Search for the cell housing the specified text and yield its (X, Y) center coordinate. 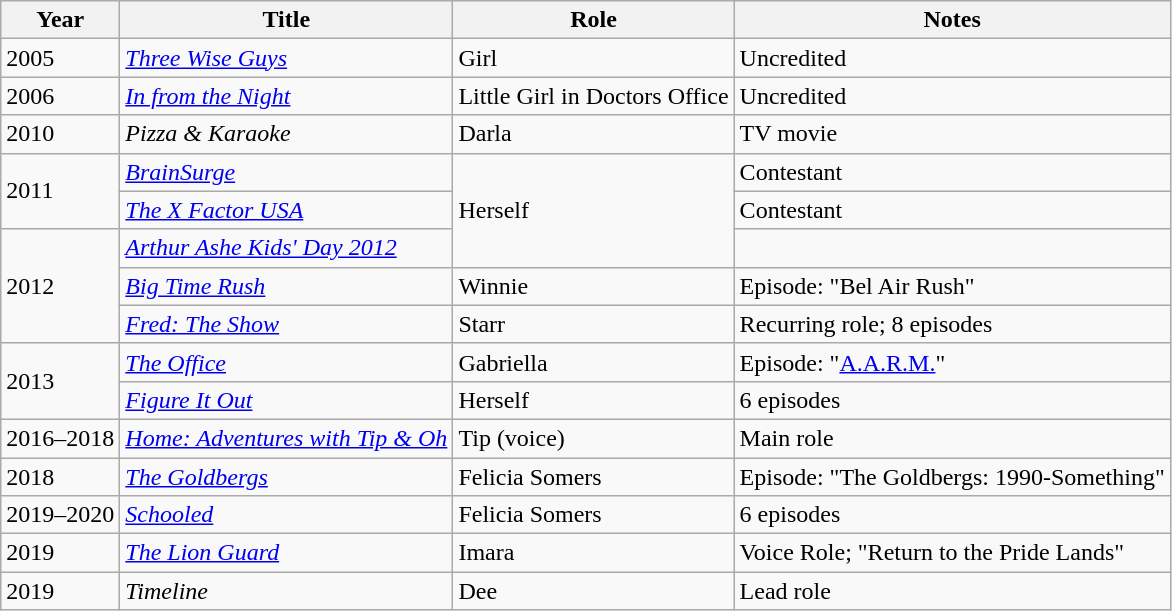
Title (286, 20)
Notes (952, 20)
TV movie (952, 134)
Recurring role; 8 episodes (952, 324)
Fred: The Show (286, 324)
Arthur Ashe Kids' Day 2012 (286, 248)
Timeline (286, 591)
Lead role (952, 591)
Role (594, 20)
Schooled (286, 515)
Gabriella (594, 362)
Episode: "Bel Air Rush" (952, 286)
2019–2020 (60, 515)
Three Wise Guys (286, 58)
2011 (60, 191)
2018 (60, 477)
Year (60, 20)
The Lion Guard (286, 553)
Little Girl in Doctors Office (594, 96)
The Office (286, 362)
The Goldbergs (286, 477)
Starr (594, 324)
The X Factor USA (286, 210)
Voice Role; "Return to the Pride Lands" (952, 553)
Winnie (594, 286)
Main role (952, 438)
Figure It Out (286, 400)
Tip (voice) (594, 438)
In from the Night (286, 96)
2010 (60, 134)
2006 (60, 96)
2005 (60, 58)
Big Time Rush (286, 286)
Dee (594, 591)
Episode: "A.A.R.M." (952, 362)
2012 (60, 286)
Darla (594, 134)
Episode: "The Goldbergs: 1990-Something" (952, 477)
Pizza & Karaoke (286, 134)
2016–2018 (60, 438)
2013 (60, 381)
Imara (594, 553)
Girl (594, 58)
Home: Adventures with Tip & Oh (286, 438)
BrainSurge (286, 172)
